Locate the cell with the specified text and output its (x, y) center coordinate. 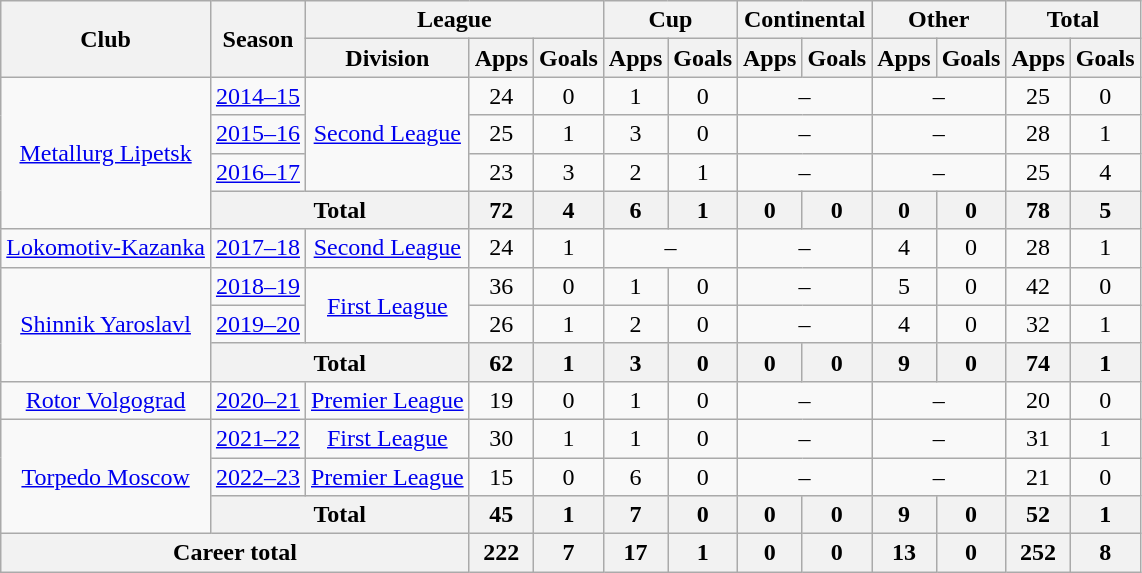
League (454, 20)
13 (904, 553)
23 (501, 172)
30 (501, 438)
Continental (805, 20)
45 (501, 515)
2021–22 (258, 438)
Lokomotiv-Kazanka (106, 248)
17 (635, 553)
31 (1038, 438)
8 (1105, 553)
2017–18 (258, 248)
Shinnik Yaroslavl (106, 324)
252 (1038, 553)
62 (501, 362)
Cup (670, 20)
32 (1038, 324)
222 (501, 553)
78 (1038, 210)
Metallurg Lipetsk (106, 153)
19 (501, 400)
Rotor Volgograd (106, 400)
Division (387, 58)
42 (1038, 286)
Season (258, 39)
72 (501, 210)
Career total (235, 553)
2016–17 (258, 172)
2020–21 (258, 400)
2014–15 (258, 96)
15 (501, 477)
Torpedo Moscow (106, 476)
20 (1038, 400)
74 (1038, 362)
Other (939, 20)
2022–23 (258, 477)
36 (501, 286)
2019–20 (258, 324)
2018–19 (258, 286)
26 (501, 324)
21 (1038, 477)
52 (1038, 515)
Club (106, 39)
2015–16 (258, 134)
